Detect which cell encompasses the target text, then output its [x, y] center coordinate. 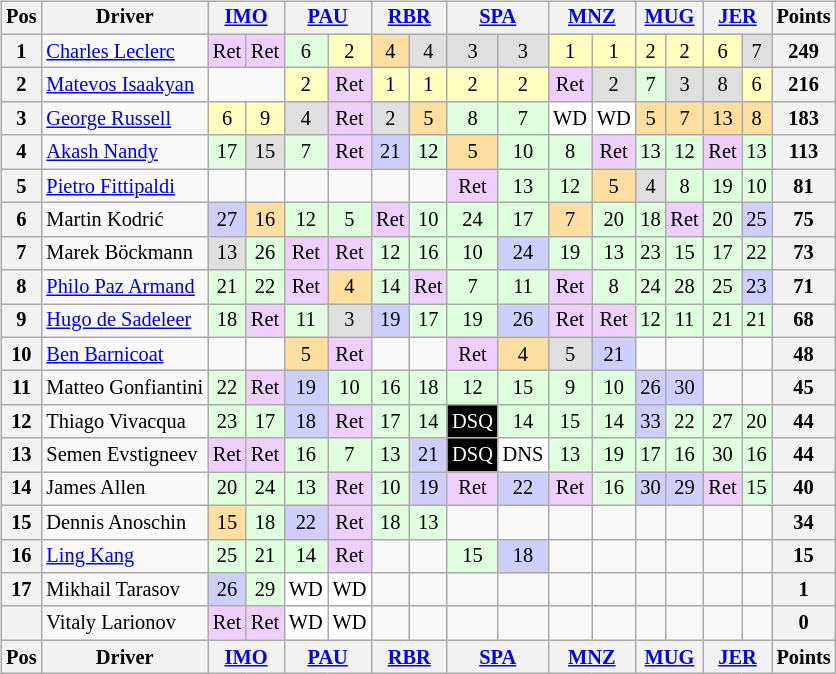
Matteo Gonfiantini [124, 388]
George Russell [124, 119]
45 [804, 388]
216 [804, 85]
81 [804, 186]
Pietro Fittipaldi [124, 186]
Hugo de Sadeleer [124, 321]
DNS [523, 455]
71 [804, 287]
75 [804, 220]
Dennis Anoschin [124, 522]
0 [804, 623]
Philo Paz Armand [124, 287]
Charles Leclerc [124, 51]
48 [804, 354]
Semen Evstigneev [124, 455]
Mikhail Tarasov [124, 590]
Thiago Vivacqua [124, 422]
Matevos Isaakyan [124, 85]
Vitaly Larionov [124, 623]
James Allen [124, 489]
Marek Böckmann [124, 253]
28 [685, 287]
183 [804, 119]
Ben Barnicoat [124, 354]
33 [650, 422]
Ling Kang [124, 556]
73 [804, 253]
113 [804, 152]
34 [804, 522]
68 [804, 321]
Martin Kodrić [124, 220]
40 [804, 489]
Akash Nandy [124, 152]
249 [804, 51]
